Return the (x, y) coordinate for the center point of the cell that contains the specified text.  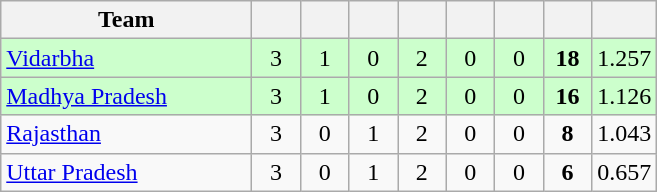
16 (568, 96)
Team (126, 20)
Vidarbha (126, 58)
Uttar Pradesh (126, 172)
1.126 (624, 96)
Rajasthan (126, 134)
Madhya Pradesh (126, 96)
1.043 (624, 134)
18 (568, 58)
0.657 (624, 172)
8 (568, 134)
1.257 (624, 58)
6 (568, 172)
